Find where the given text appears and provide that cell's center as [x, y] coordinate. 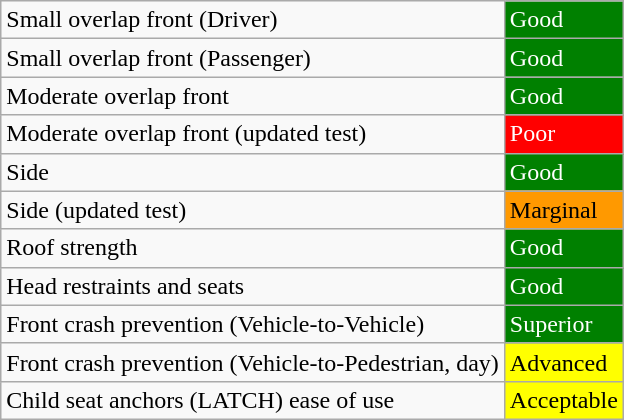
Small overlap front (Passenger) [253, 58]
Small overlap front (Driver) [253, 20]
Front crash prevention (Vehicle-to-Vehicle) [253, 324]
Moderate overlap front [253, 96]
Roof strength [253, 248]
Front crash prevention (Vehicle-to-Pedestrian, day) [253, 362]
Superior [564, 324]
Acceptable [564, 400]
Side [253, 172]
Poor [564, 134]
Advanced [564, 362]
Head restraints and seats [253, 286]
Marginal [564, 210]
Child seat anchors (LATCH) ease of use [253, 400]
Side (updated test) [253, 210]
Moderate overlap front (updated test) [253, 134]
